Provide the (x, y) coordinate of the cell's center where the given text is located.  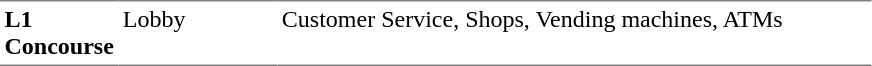
L1Concourse (59, 33)
Customer Service, Shops, Vending machines, ATMs (574, 33)
Lobby (198, 33)
